Find where the given text appears and provide that cell's center as (X, Y) coordinate. 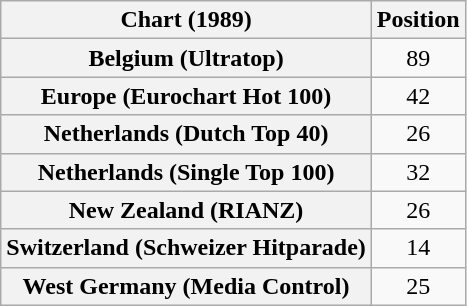
25 (418, 286)
Belgium (Ultratop) (186, 58)
Position (418, 20)
West Germany (Media Control) (186, 286)
89 (418, 58)
32 (418, 172)
Chart (1989) (186, 20)
Switzerland (Schweizer Hitparade) (186, 248)
14 (418, 248)
42 (418, 96)
Europe (Eurochart Hot 100) (186, 96)
Netherlands (Dutch Top 40) (186, 134)
Netherlands (Single Top 100) (186, 172)
New Zealand (RIANZ) (186, 210)
